Search for the cell housing the specified text and yield its (x, y) center coordinate. 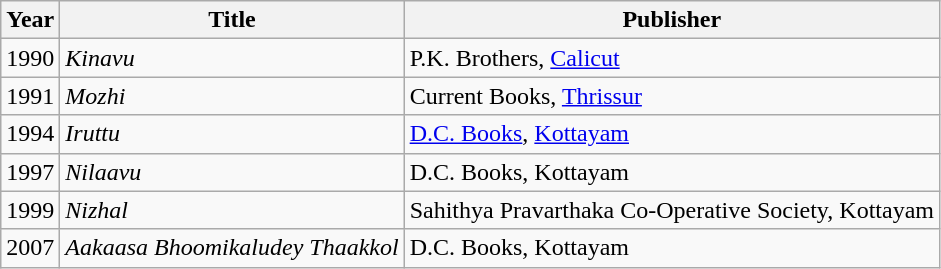
1999 (30, 210)
Nizhal (232, 210)
P.K. Brothers, Calicut (672, 58)
Nilaavu (232, 172)
Title (232, 20)
Sahithya Pravarthaka Co-Operative Society, Kottayam (672, 210)
1991 (30, 96)
Current Books, Thrissur (672, 96)
Year (30, 20)
1997 (30, 172)
Publisher (672, 20)
Mozhi (232, 96)
2007 (30, 248)
Aakaasa Bhoomikaludey Thaakkol (232, 248)
Iruttu (232, 134)
1994 (30, 134)
1990 (30, 58)
Kinavu (232, 58)
